Detect which cell encompasses the target text, then output its (X, Y) center coordinate. 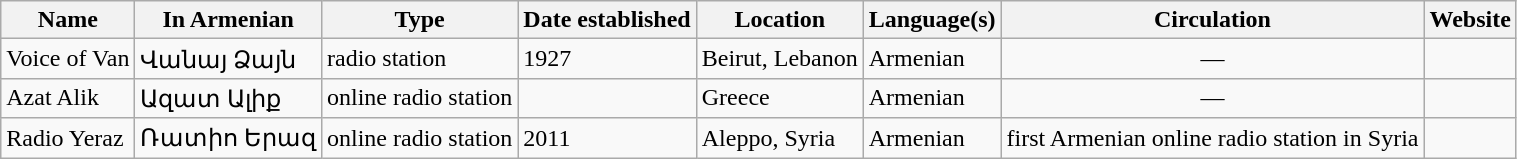
2011 (607, 138)
radio station (419, 59)
Radio Yeraz (68, 138)
Website (1470, 20)
Circulation (1212, 20)
Greece (780, 98)
Ռատիո Երազ (228, 138)
Voice of Van (68, 59)
1927 (607, 59)
In Armenian (228, 20)
Date established (607, 20)
Aleppo, Syria (780, 138)
Location (780, 20)
first Armenian online radio station in Syria (1212, 138)
Name (68, 20)
Azat Alik (68, 98)
Վանայ Ձայն (228, 59)
Type (419, 20)
Language(s) (932, 20)
Beirut, Lebanon (780, 59)
Ազատ Ալիք (228, 98)
